Return the [X, Y] coordinate for the center point of the cell that contains the specified text.  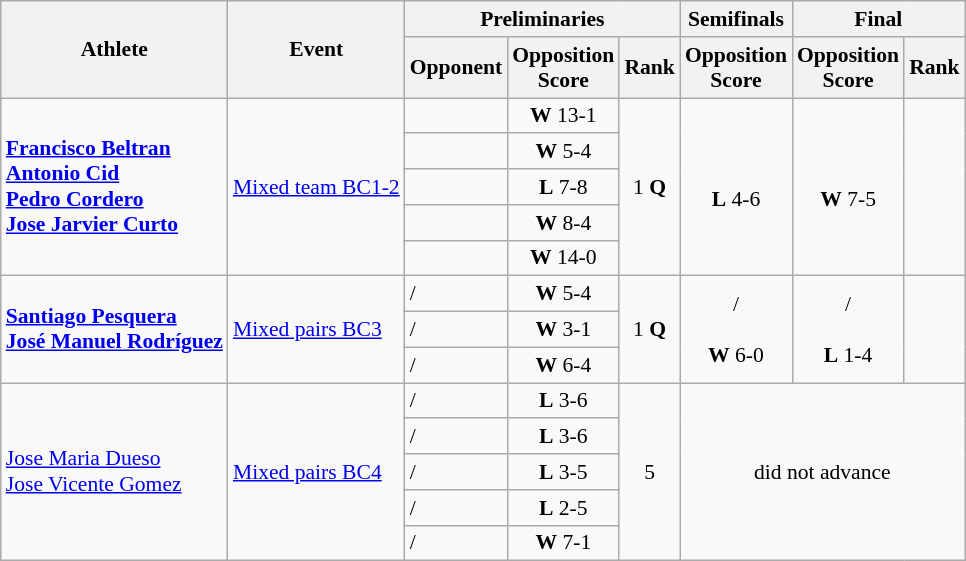
W 13-1 [563, 116]
Preliminaries [542, 19]
Santiago Pesquera José Manuel Rodríguez [114, 330]
Semifinals [736, 19]
L 4-6 [736, 187]
Event [316, 50]
W 7-1 [563, 543]
did not advance [822, 472]
Mixed team BC1-2 [316, 187]
Athlete [114, 50]
L 2-5 [563, 508]
W 8-4 [563, 223]
Mixed pairs BC4 [316, 472]
/ W 6-0 [736, 330]
W 3-1 [563, 330]
Francisco Beltran Antonio Cid Pedro Cordero Jose Jarvier Curto [114, 187]
W 6-4 [563, 365]
W 14-0 [563, 258]
L 3-5 [563, 472]
Mixed pairs BC3 [316, 330]
Final [878, 19]
Jose Maria Dueso Jose Vicente Gomez [114, 472]
5 [650, 472]
W 7-5 [848, 187]
Opponent [456, 68]
L 7-8 [563, 187]
/ L 1-4 [848, 330]
